Identify which cell holds the provided text, then report its (x, y) central coordinate. 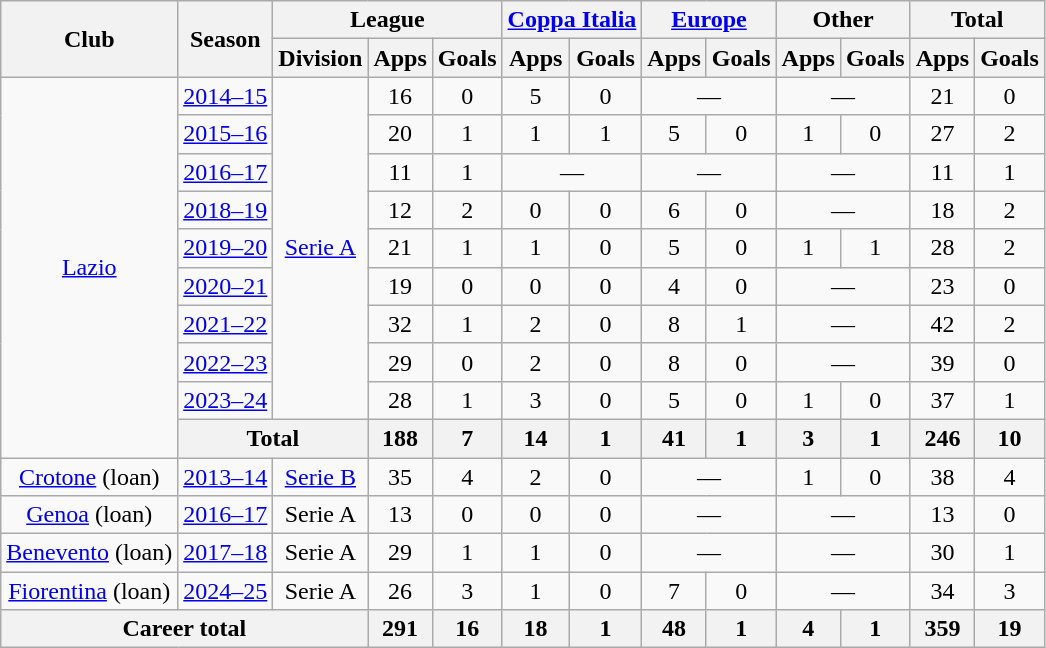
Lazio (90, 268)
2017–18 (226, 553)
2023–24 (226, 400)
35 (400, 477)
League (388, 20)
6 (674, 210)
Career total (184, 629)
20 (400, 134)
27 (942, 134)
38 (942, 477)
2019–20 (226, 248)
291 (400, 629)
48 (674, 629)
2014–15 (226, 96)
Coppa Italia (572, 20)
32 (400, 324)
37 (942, 400)
2020–21 (226, 286)
Season (226, 39)
12 (400, 210)
34 (942, 591)
30 (942, 553)
26 (400, 591)
14 (536, 438)
188 (400, 438)
Benevento (loan) (90, 553)
41 (674, 438)
Division (320, 58)
Fiorentina (loan) (90, 591)
359 (942, 629)
Serie B (320, 477)
39 (942, 362)
Europe (709, 20)
246 (942, 438)
Crotone (loan) (90, 477)
42 (942, 324)
23 (942, 286)
2013–14 (226, 477)
10 (1010, 438)
2015–16 (226, 134)
Club (90, 39)
2024–25 (226, 591)
Genoa (loan) (90, 515)
Other (843, 20)
2018–19 (226, 210)
2022–23 (226, 362)
2021–22 (226, 324)
